Detect which cell encompasses the target text, then output its [X, Y] center coordinate. 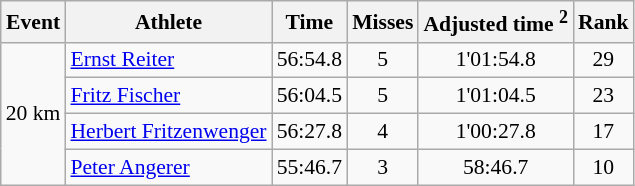
56:04.5 [310, 96]
Misses [382, 22]
Time [310, 22]
Athlete [168, 22]
Adjusted time 2 [496, 22]
10 [604, 167]
58:46.7 [496, 167]
Ernst Reiter [168, 60]
1'00:27.8 [496, 132]
Fritz Fischer [168, 96]
Peter Angerer [168, 167]
55:46.7 [310, 167]
17 [604, 132]
23 [604, 96]
Rank [604, 22]
56:54.8 [310, 60]
1'01:04.5 [496, 96]
1'01:54.8 [496, 60]
20 km [34, 113]
Herbert Fritzenwenger [168, 132]
29 [604, 60]
Event [34, 22]
56:27.8 [310, 132]
4 [382, 132]
3 [382, 167]
